Determine the (x, y) coordinate at the center of the cell enclosing the given text.  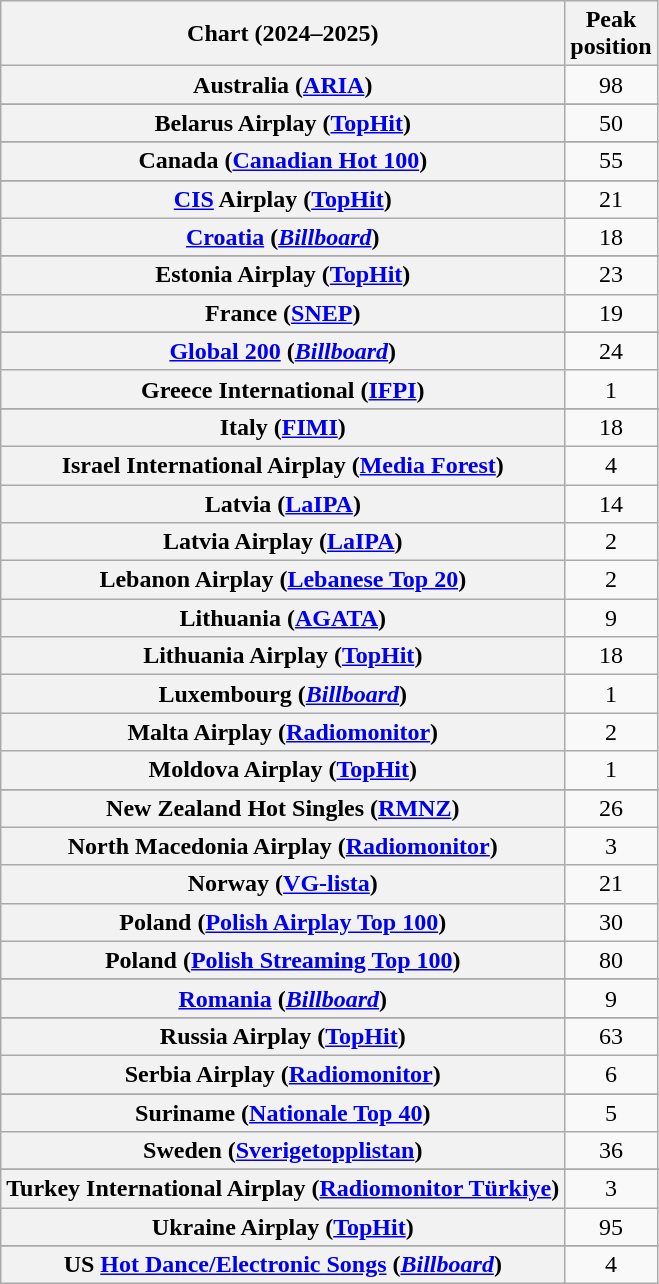
14 (611, 503)
Peakposition (611, 34)
50 (611, 123)
26 (611, 808)
Lebanon Airplay (Lebanese Top 20) (283, 580)
Poland (Polish Streaming Top 100) (283, 960)
North Macedonia Airplay (Radiomonitor) (283, 846)
Israel International Airplay (Media Forest) (283, 465)
5 (611, 1113)
Latvia (LaIPA) (283, 503)
New Zealand Hot Singles (RMNZ) (283, 808)
24 (611, 351)
Estonia Airplay (TopHit) (283, 275)
Serbia Airplay (Radiomonitor) (283, 1074)
Croatia (Billboard) (283, 237)
Canada (Canadian Hot 100) (283, 161)
30 (611, 922)
55 (611, 161)
Russia Airplay (TopHit) (283, 1036)
Sweden (Sverigetopplistan) (283, 1151)
95 (611, 1227)
63 (611, 1036)
6 (611, 1074)
Latvia Airplay (LaIPA) (283, 542)
Italy (FIMI) (283, 427)
Suriname (Nationale Top 40) (283, 1113)
98 (611, 85)
Chart (2024–2025) (283, 34)
Lithuania (AGATA) (283, 618)
Belarus Airplay (TopHit) (283, 123)
Lithuania Airplay (TopHit) (283, 656)
Poland (Polish Airplay Top 100) (283, 922)
Global 200 (Billboard) (283, 351)
Turkey International Airplay (Radiomonitor Türkiye) (283, 1189)
19 (611, 313)
Luxembourg (Billboard) (283, 694)
France (SNEP) (283, 313)
CIS Airplay (TopHit) (283, 199)
Greece International (IFPI) (283, 389)
Ukraine Airplay (TopHit) (283, 1227)
23 (611, 275)
Moldova Airplay (TopHit) (283, 770)
Australia (ARIA) (283, 85)
US Hot Dance/Electronic Songs (Billboard) (283, 1265)
Romania (Billboard) (283, 998)
36 (611, 1151)
Malta Airplay (Radiomonitor) (283, 732)
80 (611, 960)
Norway (VG-lista) (283, 884)
